Extract the [x, y] coordinate from the center of the cell holding the provided text.  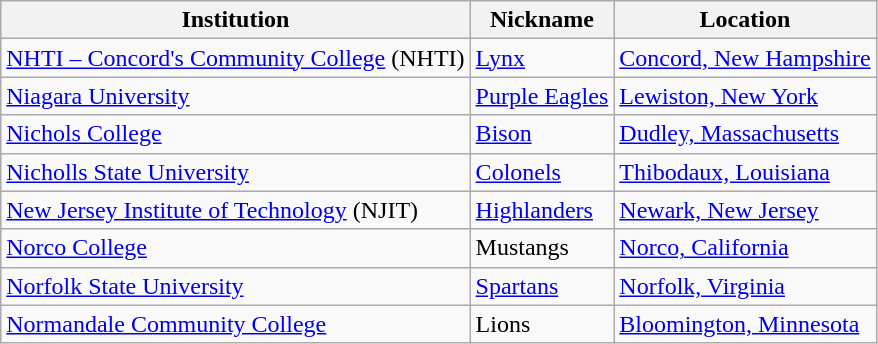
Highlanders [542, 210]
Spartans [542, 286]
Institution [236, 20]
Purple Eagles [542, 96]
Lewiston, New York [745, 96]
Dudley, Massachusetts [745, 134]
Mustangs [542, 248]
Location [745, 20]
Concord, New Hampshire [745, 58]
Lions [542, 324]
Bloomington, Minnesota [745, 324]
NHTI – Concord's Community College (NHTI) [236, 58]
Colonels [542, 172]
Nichols College [236, 134]
Norco, California [745, 248]
Norfolk, Virginia [745, 286]
Norfolk State University [236, 286]
New Jersey Institute of Technology (NJIT) [236, 210]
Norco College [236, 248]
Normandale Community College [236, 324]
Bison [542, 134]
Lynx [542, 58]
Nickname [542, 20]
Niagara University [236, 96]
Thibodaux, Louisiana [745, 172]
Newark, New Jersey [745, 210]
Nicholls State University [236, 172]
